Locate the cell with the specified text and output its [x, y] center coordinate. 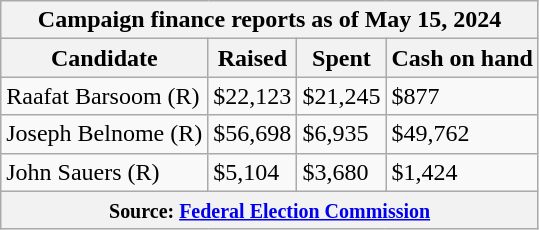
$877 [462, 96]
Candidate [104, 58]
$5,104 [252, 172]
$3,680 [342, 172]
$49,762 [462, 134]
Cash on hand [462, 58]
$1,424 [462, 172]
$56,698 [252, 134]
Raafat Barsoom (R) [104, 96]
Joseph Belnome (R) [104, 134]
$22,123 [252, 96]
$21,245 [342, 96]
Spent [342, 58]
Source: Federal Election Commission [270, 210]
Raised [252, 58]
John Sauers (R) [104, 172]
$6,935 [342, 134]
Campaign finance reports as of May 15, 2024 [270, 20]
